Output the (X, Y) coordinate of the center of the cell containing the given text.  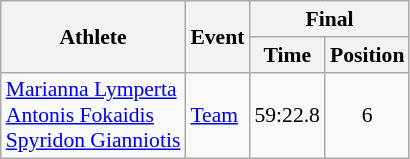
59:22.8 (286, 116)
Team (217, 116)
Final (329, 19)
Athlete (94, 36)
Position (367, 55)
6 (367, 116)
Time (286, 55)
Event (217, 36)
Marianna LympertaAntonis FokaidisSpyridon Gianniotis (94, 116)
